Scan for the cell matching the given text and deliver its [X, Y] coordinate at center. 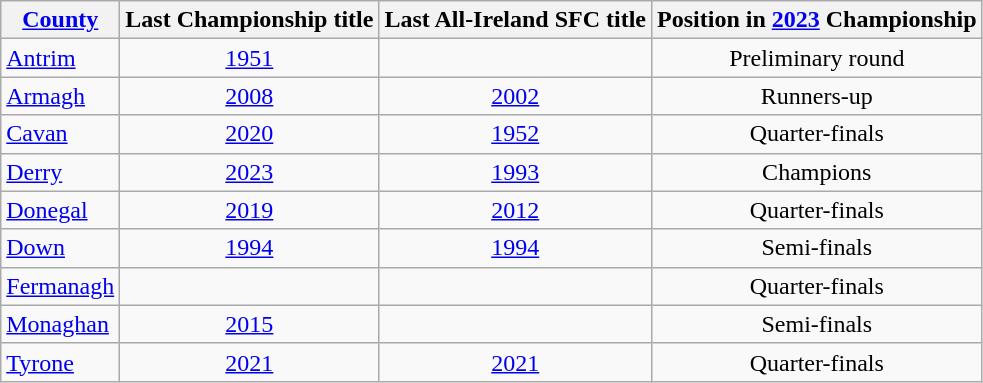
Preliminary round [818, 58]
Tyrone [60, 362]
2012 [516, 210]
1951 [250, 58]
1952 [516, 134]
Last Championship title [250, 20]
Armagh [60, 96]
Antrim [60, 58]
County [60, 20]
2015 [250, 324]
Position in 2023 Championship [818, 20]
Donegal [60, 210]
Derry [60, 172]
Monaghan [60, 324]
Down [60, 248]
2008 [250, 96]
1993 [516, 172]
Runners-up [818, 96]
2002 [516, 96]
Last All-Ireland SFC title [516, 20]
Cavan [60, 134]
2020 [250, 134]
2019 [250, 210]
Fermanagh [60, 286]
2023 [250, 172]
Champions [818, 172]
